From the cell containing the given text, extract its center point as [X, Y] coordinate. 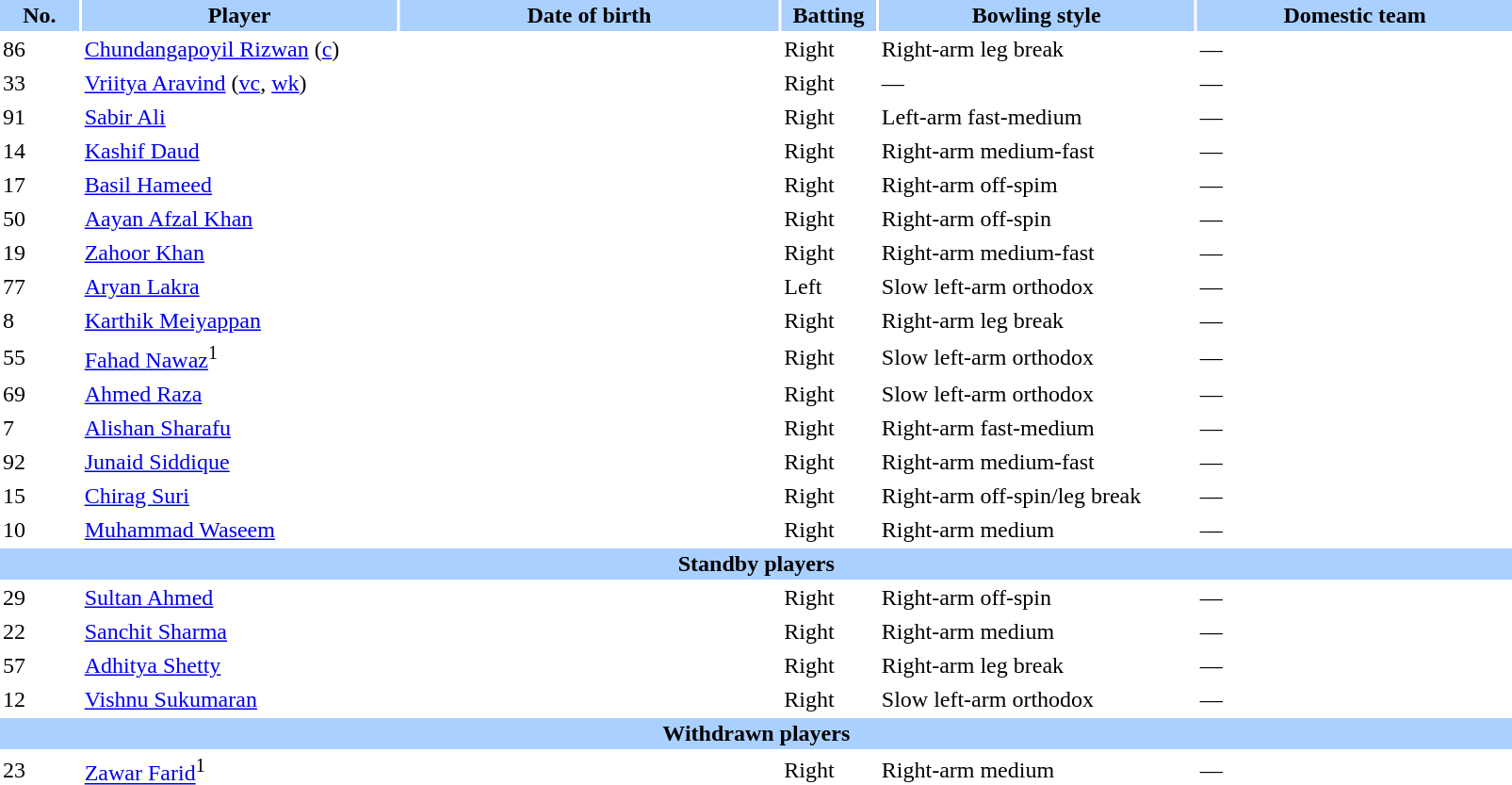
8 [40, 320]
Junaid Siddique [239, 462]
33 [40, 83]
Chirag Suri [239, 496]
91 [40, 117]
Sanchit Sharma [239, 631]
Aayan Afzal Khan [239, 219]
Aryan Lakra [239, 286]
Basil Hameed [239, 185]
Fahad Nawaz1 [239, 358]
12 [40, 699]
14 [40, 151]
Bowling style [1036, 15]
22 [40, 631]
17 [40, 185]
Right-arm off-spin/leg break [1036, 496]
Muhammad Waseem [239, 530]
Vishnu Sukumaran [239, 699]
Kashif Daud [239, 151]
Karthik Meiyappan [239, 320]
10 [40, 530]
Left-arm fast-medium [1036, 117]
Adhitya Shetty [239, 665]
77 [40, 286]
19 [40, 253]
Batting [828, 15]
No. [40, 15]
Left [828, 286]
Chundangapoyil Rizwan (c) [239, 49]
— [1036, 83]
69 [40, 394]
Date of birth [590, 15]
Sabir Ali [239, 117]
Zahoor Khan [239, 253]
57 [40, 665]
15 [40, 496]
29 [40, 597]
Vriitya Aravind (vc, wk) [239, 83]
50 [40, 219]
Ahmed Raza [239, 394]
Right-arm off-spim [1036, 185]
Right-arm fast-medium [1036, 428]
7 [40, 428]
86 [40, 49]
55 [40, 358]
Player [239, 15]
Alishan Sharafu [239, 428]
92 [40, 462]
Sultan Ahmed [239, 597]
